Capture the cell that displays the provided text and extract its [X, Y] central coordinate. 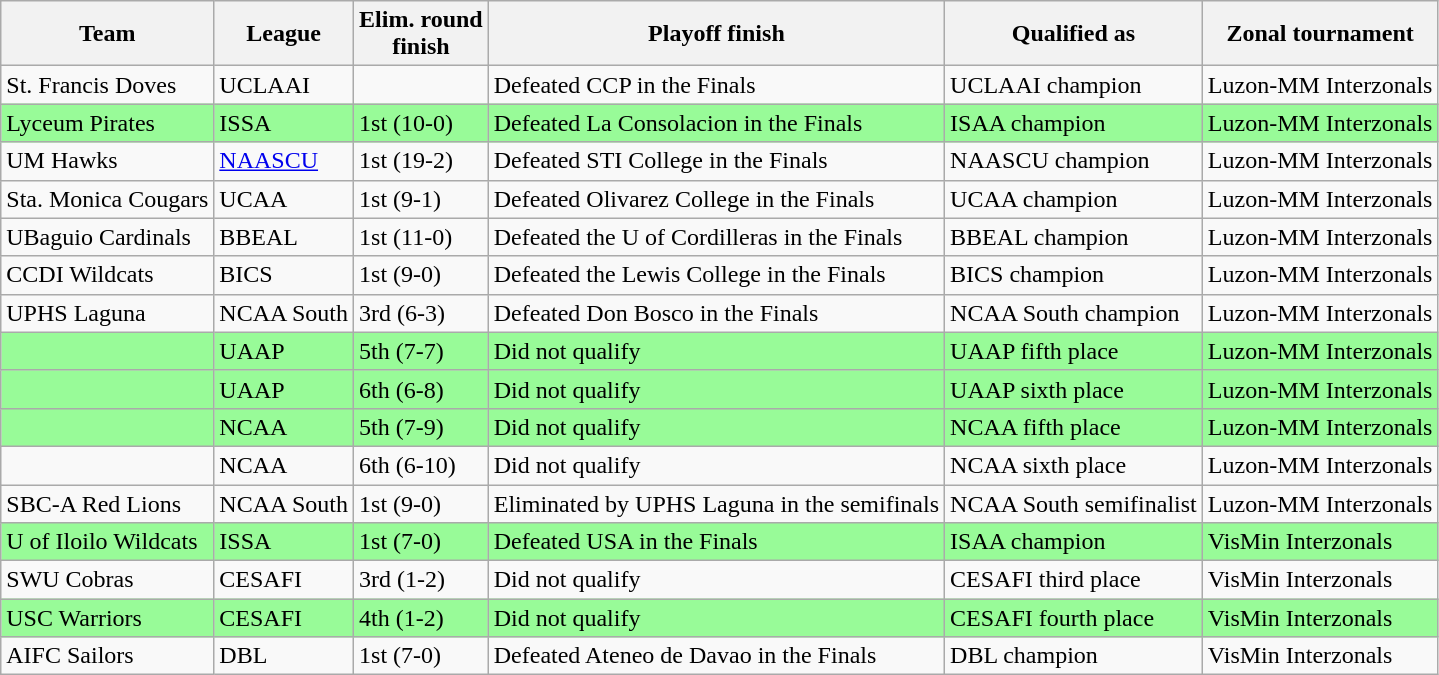
Defeated CCP in the Finals [716, 85]
UPHS Laguna [108, 313]
UM Hawks [108, 161]
UBaguio Cardinals [108, 237]
1st (11-0) [422, 237]
BICS [284, 275]
4th (1-2) [422, 618]
CCDI Wildcats [108, 275]
SWU Cobras [108, 580]
Defeated the Lewis College in the Finals [716, 275]
UAAP sixth place [1074, 389]
6th (6-8) [422, 389]
UCLAAI [284, 85]
NAASCU champion [1074, 161]
NCAA South semifinalist [1074, 503]
3rd (1-2) [422, 580]
Defeated STI College in the Finals [716, 161]
Zonal tournament [1320, 34]
DBL [284, 656]
Defeated USA in the Finals [716, 542]
BBEAL [284, 237]
Lyceum Pirates [108, 123]
Eliminated by UPHS Laguna in the semifinals [716, 503]
1st (19-2) [422, 161]
CESAFI fourth place [1074, 618]
AIFC Sailors [108, 656]
Elim. roundfinish [422, 34]
Defeated La Consolacion in the Finals [716, 123]
1st (10-0) [422, 123]
CESAFI third place [1074, 580]
3rd (6-3) [422, 313]
UCLAAI champion [1074, 85]
1st (9-1) [422, 199]
DBL champion [1074, 656]
NCAA fifth place [1074, 427]
Qualified as [1074, 34]
St. Francis Doves [108, 85]
Defeated the U of Cordilleras in the Finals [716, 237]
UCAA champion [1074, 199]
BBEAL champion [1074, 237]
USC Warriors [108, 618]
5th (7-9) [422, 427]
NAASCU [284, 161]
UCAA [284, 199]
Defeated Don Bosco in the Finals [716, 313]
U of Iloilo Wildcats [108, 542]
UAAP fifth place [1074, 351]
Defeated Ateneo de Davao in the Finals [716, 656]
League [284, 34]
Defeated Olivarez College in the Finals [716, 199]
Playoff finish [716, 34]
Sta. Monica Cougars [108, 199]
NCAA sixth place [1074, 465]
SBC-A Red Lions [108, 503]
NCAA South champion [1074, 313]
6th (6-10) [422, 465]
Team [108, 34]
5th (7-7) [422, 351]
BICS champion [1074, 275]
